Return the [X, Y] coordinate for the center point of the cell that contains the specified text.  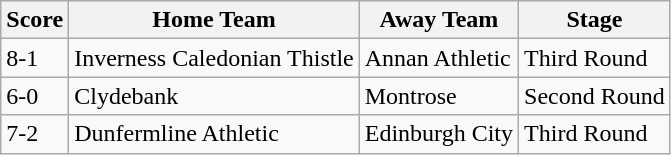
Second Round [595, 96]
Clydebank [214, 96]
Inverness Caledonian Thistle [214, 58]
Montrose [438, 96]
Dunfermline Athletic [214, 134]
Away Team [438, 20]
Annan Athletic [438, 58]
Score [35, 20]
7-2 [35, 134]
8-1 [35, 58]
Edinburgh City [438, 134]
Home Team [214, 20]
6-0 [35, 96]
Stage [595, 20]
